Return (x, y) of the center of cell containing provided text 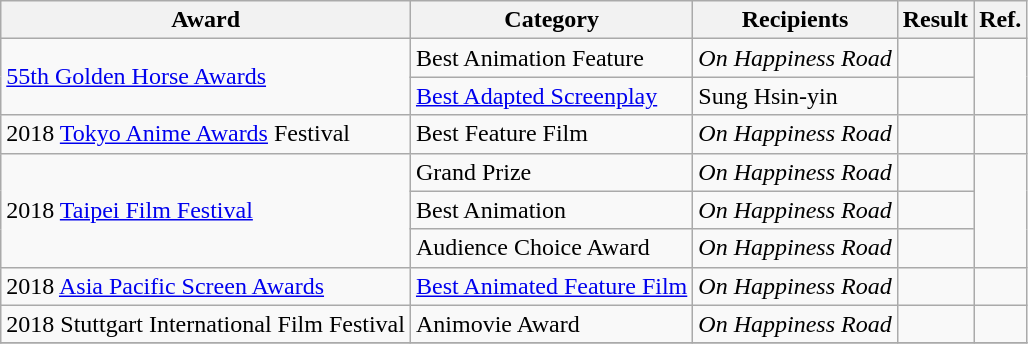
2018 Taipei Film Festival (206, 210)
Audience Choice Award (551, 248)
55th Golden Horse Awards (206, 77)
Result (935, 20)
Animovie Award (551, 324)
2018 Tokyo Anime Awards Festival (206, 134)
Award (206, 20)
Sung Hsin-yin (795, 96)
Grand Prize (551, 172)
Best Animation Feature (551, 58)
2018 Asia Pacific Screen Awards (206, 286)
Best Animation (551, 210)
2018 Stuttgart International Film Festival (206, 324)
Best Feature Film (551, 134)
Category (551, 20)
Recipients (795, 20)
Ref. (1000, 20)
Best Adapted Screenplay (551, 96)
Best Animated Feature Film (551, 286)
